Output the [X, Y] coordinate of the center of the cell containing the given text.  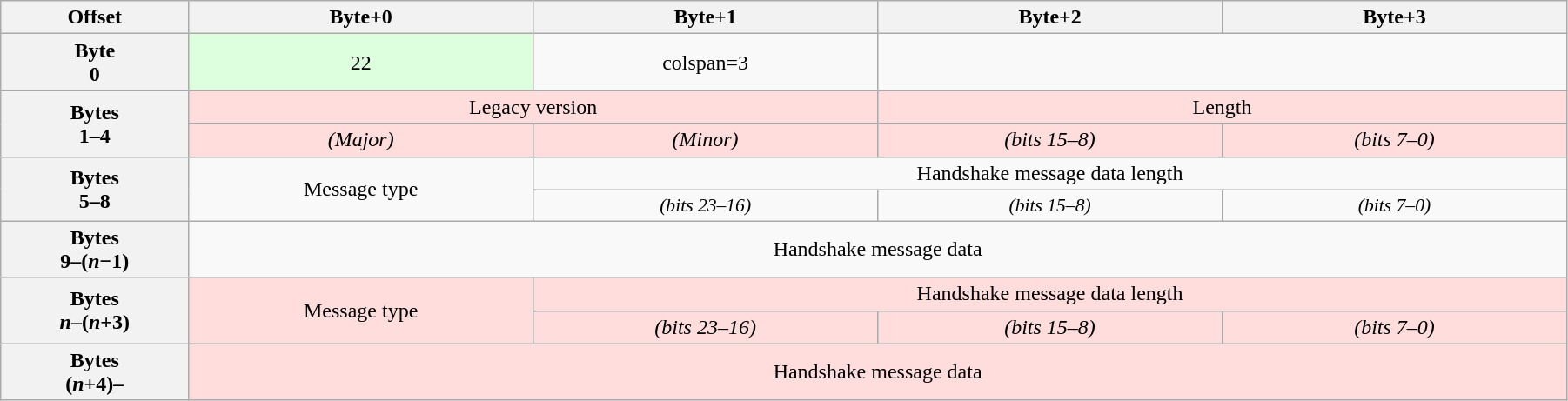
colspan=3 [706, 63]
22 [361, 63]
Bytes(n+4)– [95, 372]
Bytes1–4 [95, 124]
Byte+3 [1395, 17]
Byte0 [95, 63]
Byte+0 [361, 17]
Bytes9–(n−1) [95, 249]
Legacy version [533, 107]
(Minor) [706, 140]
Bytesn–(n+3) [95, 311]
Length [1223, 107]
Offset [95, 17]
(Major) [361, 140]
Byte+1 [706, 17]
Byte+2 [1050, 17]
Bytes5–8 [95, 189]
